From the cell containing the given text, extract its center point as [x, y] coordinate. 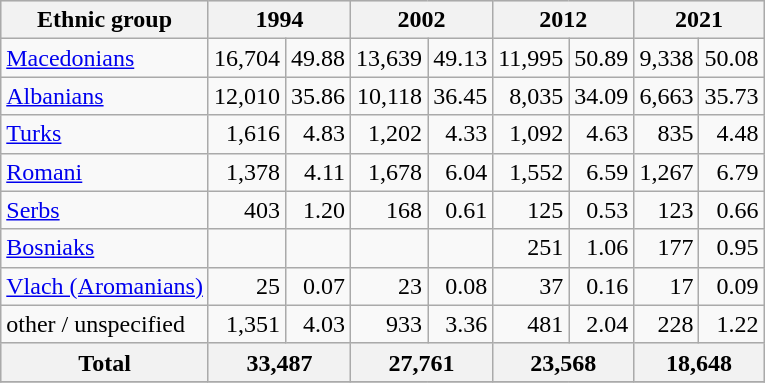
6.04 [460, 172]
2012 [564, 20]
168 [390, 210]
36.45 [460, 96]
1.06 [602, 248]
0.16 [602, 286]
0.53 [602, 210]
Vlach (Aromanians) [105, 286]
481 [531, 324]
Turks [105, 134]
4.03 [318, 324]
933 [390, 324]
1,378 [246, 172]
23 [390, 286]
Serbs [105, 210]
228 [666, 324]
2002 [422, 20]
1.22 [732, 324]
2.04 [602, 324]
Macedonians [105, 58]
403 [246, 210]
34.09 [602, 96]
Albanians [105, 96]
16,704 [246, 58]
1994 [279, 20]
33,487 [279, 362]
4.11 [318, 172]
Total [105, 362]
Ethnic group [105, 20]
0.61 [460, 210]
6,663 [666, 96]
4.33 [460, 134]
25 [246, 286]
1,267 [666, 172]
13,639 [390, 58]
0.09 [732, 286]
35.86 [318, 96]
9,338 [666, 58]
3.36 [460, 324]
4.63 [602, 134]
1,616 [246, 134]
27,761 [422, 362]
35.73 [732, 96]
37 [531, 286]
6.59 [602, 172]
1,351 [246, 324]
8,035 [531, 96]
1,678 [390, 172]
other / unspecified [105, 324]
Bosniaks [105, 248]
0.08 [460, 286]
1,202 [390, 134]
11,995 [531, 58]
123 [666, 210]
125 [531, 210]
1,552 [531, 172]
0.66 [732, 210]
10,118 [390, 96]
49.88 [318, 58]
6.79 [732, 172]
49.13 [460, 58]
251 [531, 248]
2021 [699, 20]
177 [666, 248]
835 [666, 134]
4.48 [732, 134]
4.83 [318, 134]
12,010 [246, 96]
0.95 [732, 248]
1,092 [531, 134]
50.89 [602, 58]
0.07 [318, 286]
1.20 [318, 210]
50.08 [732, 58]
23,568 [564, 362]
17 [666, 286]
Romani [105, 172]
18,648 [699, 362]
